Find where the given text appears and provide that cell's center as (x, y) coordinate. 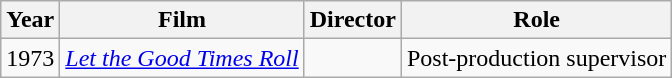
Post-production supervisor (536, 58)
Role (536, 20)
Director (352, 20)
1973 (30, 58)
Let the Good Times Roll (182, 58)
Film (182, 20)
Year (30, 20)
